Return the [X, Y] coordinate for the center point of the cell that contains the specified text.  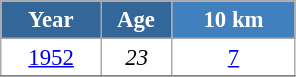
Year [52, 20]
23 [136, 58]
10 km [234, 20]
7 [234, 58]
Age [136, 20]
1952 [52, 58]
